Scan for the cell matching the given text and deliver its [X, Y] coordinate at center. 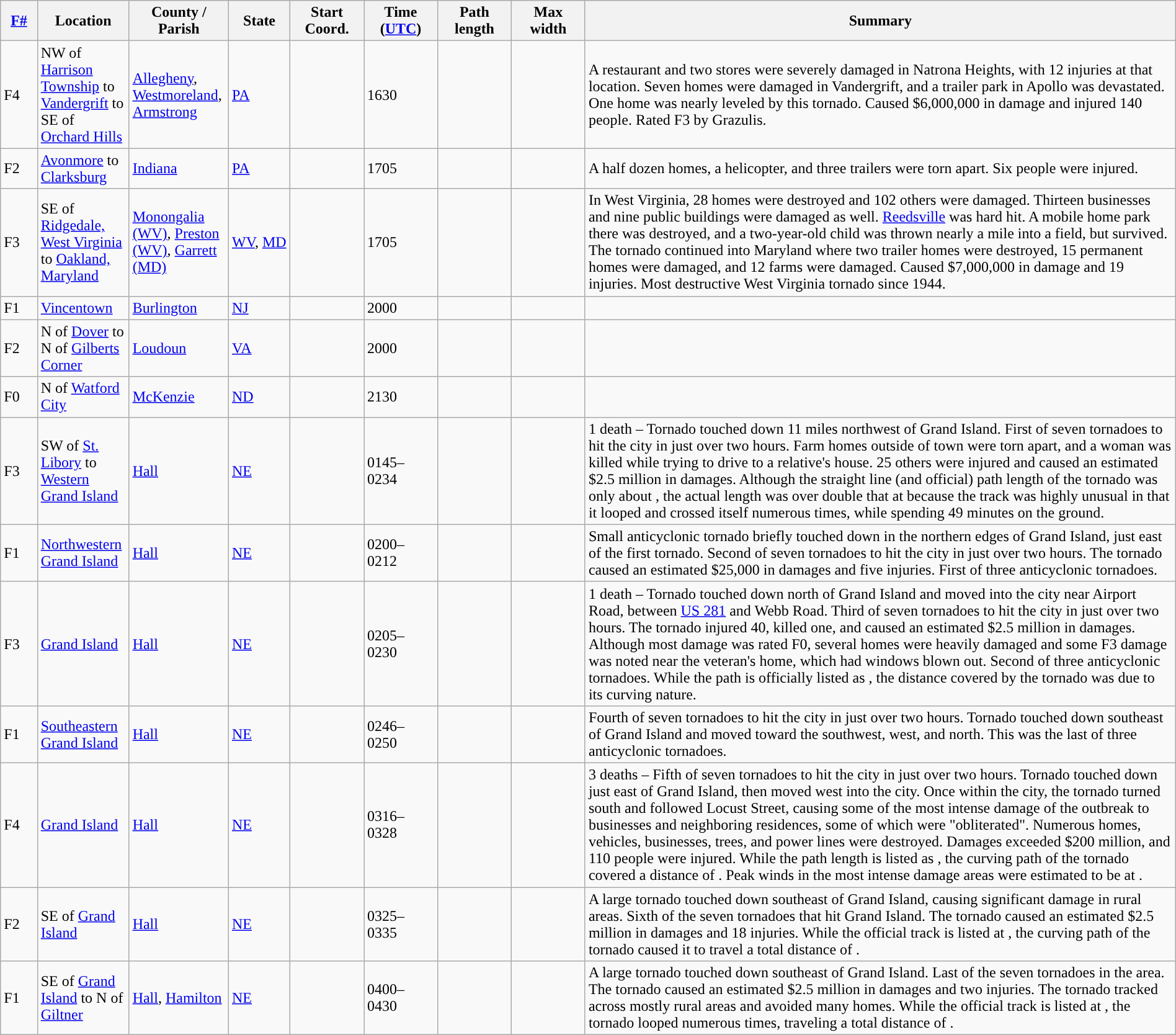
ND [259, 397]
Monongalia (WV), Preston (WV), Garrett (MD) [179, 242]
Time (UTC) [401, 21]
SE of Grand Island to N of Giltner [83, 998]
A half dozen homes, a helicopter, and three trailers were torn apart. Six people were injured. [880, 169]
F0 [19, 397]
1630 [401, 94]
0400–0430 [401, 998]
Indiana [179, 169]
0316–0328 [401, 825]
Allegheny, Westmoreland, Armstrong [179, 94]
0325–0335 [401, 925]
SW of St. Libory to Western Grand Island [83, 470]
Vincentown [83, 308]
0200–0212 [401, 553]
Northwestern Grand Island [83, 553]
County / Parish [179, 21]
N of Dover to N of Gilberts Corner [83, 348]
SE of Grand Island [83, 925]
Southeastern Grand Island [83, 734]
Path length [474, 21]
0246–0250 [401, 734]
Max width [548, 21]
Hall, Hamilton [179, 998]
WV, MD [259, 242]
Loudoun [179, 348]
McKenzie [179, 397]
Burlington [179, 308]
NW of Harrison Township to Vandergrift to SE of Orchard Hills [83, 94]
2130 [401, 397]
Start Coord. [327, 21]
N of Watford City [83, 397]
State [259, 21]
0205–0230 [401, 643]
VA [259, 348]
0145–0234 [401, 470]
Location [83, 21]
F# [19, 21]
NJ [259, 308]
Summary [880, 21]
Avonmore to Clarksburg [83, 169]
SE of Ridgedale, West Virginia to Oakland, Maryland [83, 242]
